Locate the cell with the specified text and output its (X, Y) center coordinate. 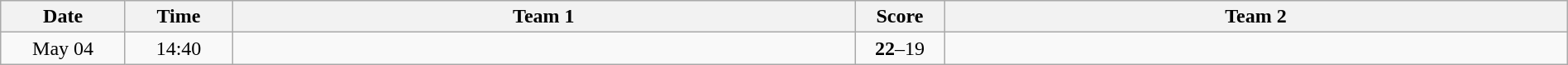
Team 2 (1256, 17)
Team 1 (544, 17)
Date (63, 17)
Time (179, 17)
Score (900, 17)
22–19 (900, 48)
May 04 (63, 48)
14:40 (179, 48)
